From the cell containing the given text, extract its center point as [X, Y] coordinate. 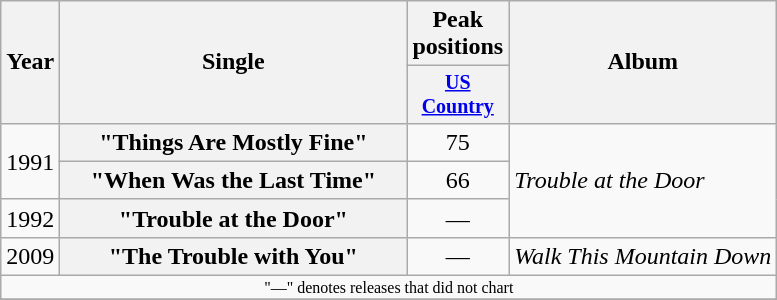
US Country [458, 94]
75 [458, 142]
2009 [30, 256]
1991 [30, 161]
Album [643, 62]
Year [30, 62]
Trouble at the Door [643, 180]
Peak positions [458, 34]
Single [234, 62]
"When Was the Last Time" [234, 180]
1992 [30, 218]
66 [458, 180]
"Trouble at the Door" [234, 218]
Walk This Mountain Down [643, 256]
"—" denotes releases that did not chart [389, 288]
"Things Are Mostly Fine" [234, 142]
"The Trouble with You" [234, 256]
